Pinpoint the cell where the given text exists, returning its (x, y) midpoint coordinate. 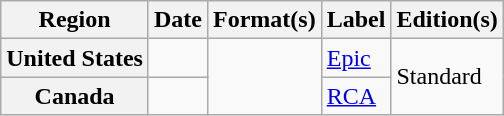
Region (75, 20)
Label (356, 20)
United States (75, 58)
Edition(s) (447, 20)
Date (178, 20)
Standard (447, 77)
Canada (75, 96)
Format(s) (265, 20)
Epic (356, 58)
RCA (356, 96)
